Return [x, y] of the center of cell containing provided text 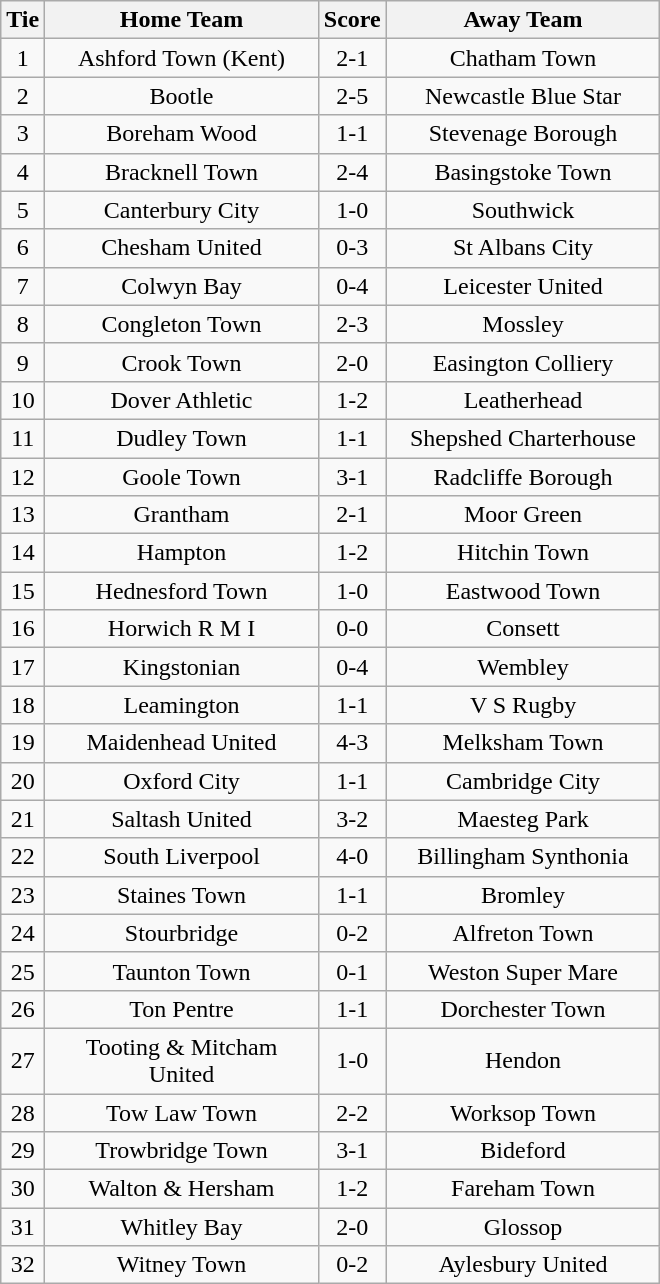
Bracknell Town [182, 172]
9 [23, 362]
19 [23, 743]
Hitchin Town [523, 553]
Congleton Town [182, 324]
7 [23, 286]
Radcliffe Borough [523, 477]
30 [23, 1189]
Ashford Town (Kent) [182, 58]
Taunton Town [182, 971]
Hednesford Town [182, 591]
Hampton [182, 553]
31 [23, 1227]
Chesham United [182, 248]
Mossley [523, 324]
Glossop [523, 1227]
Grantham [182, 515]
2-2 [352, 1113]
2 [23, 96]
Weston Super Mare [523, 971]
Newcastle Blue Star [523, 96]
2-4 [352, 172]
St Albans City [523, 248]
Southwick [523, 210]
Billingham Synthonia [523, 857]
Oxford City [182, 781]
Away Team [523, 20]
25 [23, 971]
Walton & Hersham [182, 1189]
12 [23, 477]
28 [23, 1113]
Moor Green [523, 515]
Cambridge City [523, 781]
27 [23, 1060]
V S Rugby [523, 705]
17 [23, 667]
Kingstonian [182, 667]
4-3 [352, 743]
Colwyn Bay [182, 286]
24 [23, 933]
20 [23, 781]
Consett [523, 629]
Fareham Town [523, 1189]
Bromley [523, 895]
South Liverpool [182, 857]
23 [23, 895]
10 [23, 400]
Dover Athletic [182, 400]
Goole Town [182, 477]
Bootle [182, 96]
Boreham Wood [182, 134]
Canterbury City [182, 210]
6 [23, 248]
Eastwood Town [523, 591]
Staines Town [182, 895]
Score [352, 20]
0-3 [352, 248]
13 [23, 515]
Tow Law Town [182, 1113]
Horwich R M I [182, 629]
Stevenage Borough [523, 134]
5 [23, 210]
Dudley Town [182, 438]
Saltash United [182, 819]
11 [23, 438]
4 [23, 172]
0-0 [352, 629]
Shepshed Charterhouse [523, 438]
Home Team [182, 20]
8 [23, 324]
Stourbridge [182, 933]
4-0 [352, 857]
Leatherhead [523, 400]
3 [23, 134]
14 [23, 553]
Bideford [523, 1151]
Maesteg Park [523, 819]
Trowbridge Town [182, 1151]
Whitley Bay [182, 1227]
Worksop Town [523, 1113]
Dorchester Town [523, 1009]
1 [23, 58]
Ton Pentre [182, 1009]
Leicester United [523, 286]
Wembley [523, 667]
Tooting & Mitcham United [182, 1060]
Easington Colliery [523, 362]
21 [23, 819]
Crook Town [182, 362]
3-2 [352, 819]
Chatham Town [523, 58]
32 [23, 1265]
0-1 [352, 971]
Aylesbury United [523, 1265]
Maidenhead United [182, 743]
16 [23, 629]
18 [23, 705]
29 [23, 1151]
Alfreton Town [523, 933]
15 [23, 591]
Leamington [182, 705]
Witney Town [182, 1265]
Basingstoke Town [523, 172]
Tie [23, 20]
Hendon [523, 1060]
2-3 [352, 324]
Melksham Town [523, 743]
26 [23, 1009]
22 [23, 857]
2-5 [352, 96]
